Determine the (X, Y) coordinate at the center of the cell enclosing the given text.  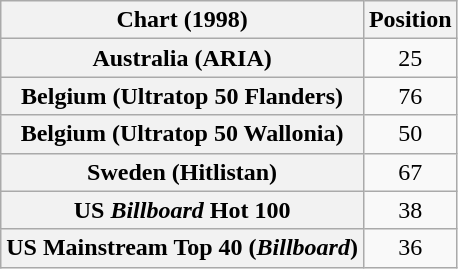
36 (410, 248)
Position (410, 20)
Belgium (Ultratop 50 Wallonia) (182, 134)
67 (410, 172)
38 (410, 210)
US Mainstream Top 40 (Billboard) (182, 248)
Australia (ARIA) (182, 58)
Sweden (Hitlistan) (182, 172)
50 (410, 134)
US Billboard Hot 100 (182, 210)
Belgium (Ultratop 50 Flanders) (182, 96)
76 (410, 96)
Chart (1998) (182, 20)
25 (410, 58)
